Determine the [x, y] coordinate at the center of the cell enclosing the given text.  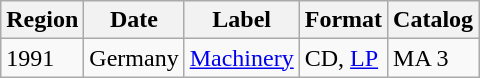
Format [343, 20]
Germany [134, 58]
CD, LP [343, 58]
1991 [42, 58]
Date [134, 20]
Catalog [434, 20]
Region [42, 20]
Label [242, 20]
Machinery [242, 58]
MA 3 [434, 58]
